Capture the cell that displays the provided text and extract its (X, Y) central coordinate. 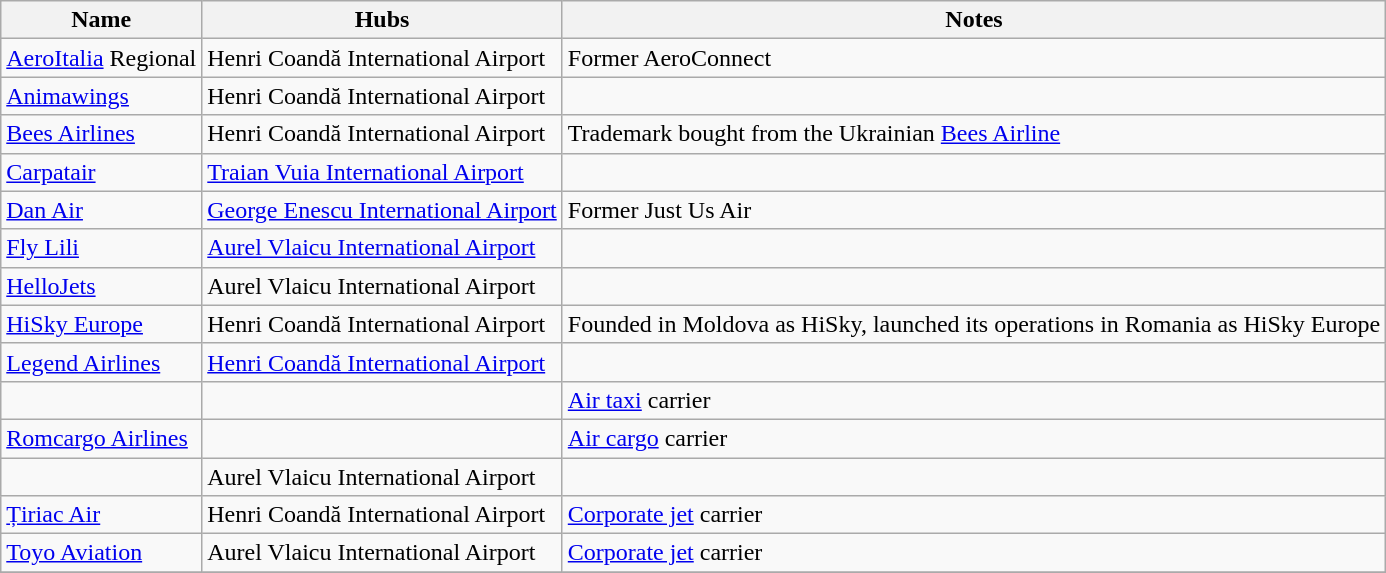
Trademark bought from the Ukrainian Bees Airline (974, 134)
Traian Vuia International Airport (382, 172)
Name (102, 20)
Toyo Aviation (102, 553)
Founded in Moldova as HiSky, launched its operations in Romania as HiSky Europe (974, 324)
Dan Air (102, 210)
Carpatair (102, 172)
Romcargo Airlines (102, 438)
Hubs (382, 20)
Animawings (102, 96)
Former Just Us Air (974, 210)
Former AeroConnect (974, 58)
HiSky Europe (102, 324)
Legend Airlines (102, 362)
HelloJets (102, 286)
George Enescu International Airport (382, 210)
Fly Lili (102, 248)
Air cargo carrier (974, 438)
Țiriac Air (102, 515)
Bees Airlines (102, 134)
Air taxi carrier (974, 400)
Notes (974, 20)
AeroItalia Regional (102, 58)
